Identify which cell holds the provided text, then report its [x, y] central coordinate. 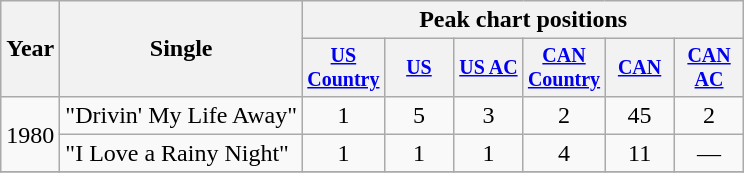
Year [30, 49]
US Country [344, 68]
"Drivin' My Life Away" [182, 115]
CAN Country [564, 68]
CAN AC [708, 68]
11 [640, 153]
"I Love a Rainy Night" [182, 153]
Peak chart positions [524, 20]
4 [564, 153]
— [708, 153]
Single [182, 49]
US AC [488, 68]
3 [488, 115]
US [418, 68]
45 [640, 115]
5 [418, 115]
CAN [640, 68]
1980 [30, 134]
